For the text-containing cell, return its midpoint in (X, Y) coordinate format. 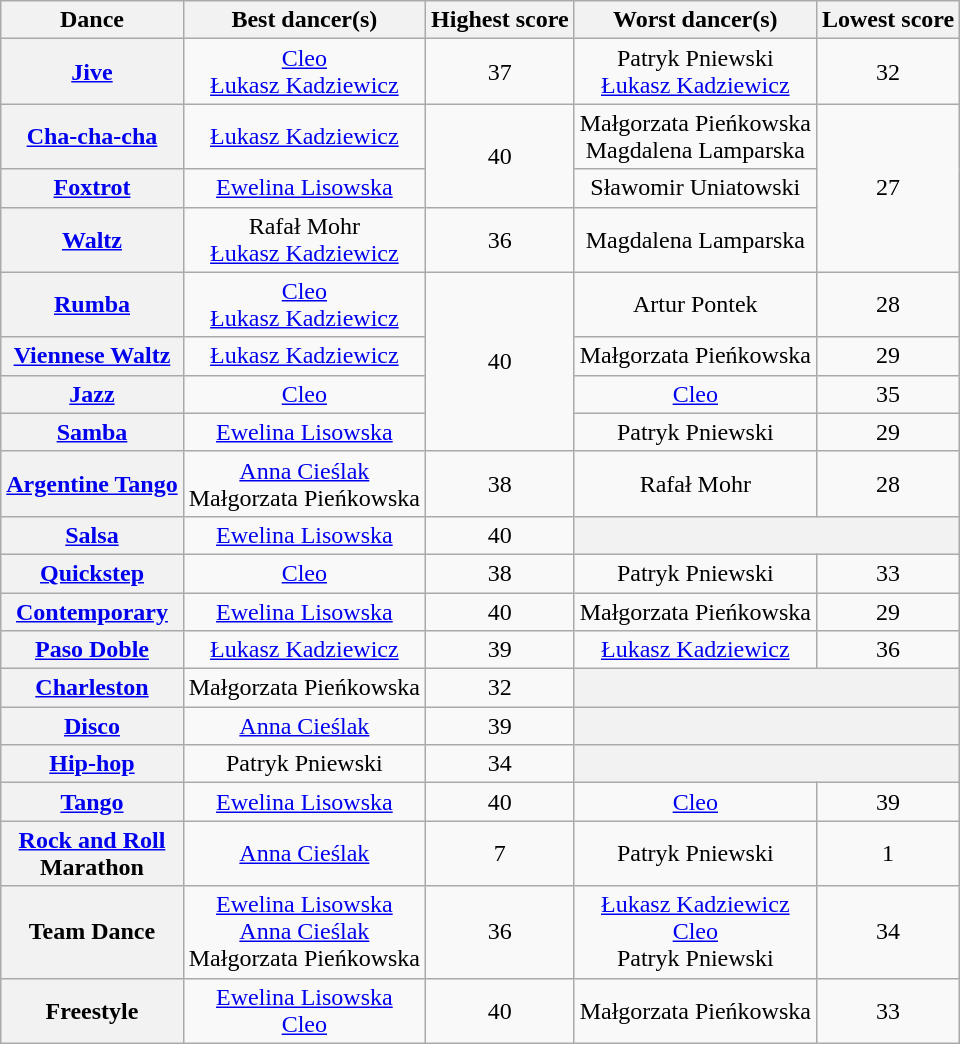
Waltz (92, 240)
Małgorzata PieńkowskaMagdalena Lamparska (695, 136)
Viennese Waltz (92, 356)
Ewelina LisowskaAnna CieślakMałgorzata Pieńkowska (304, 932)
Freestyle (92, 1010)
35 (888, 394)
7 (500, 854)
Lowest score (888, 20)
Charleston (92, 688)
Rafał MohrŁukasz Kadziewicz (304, 240)
Highest score (500, 20)
1 (888, 854)
37 (500, 72)
27 (888, 188)
Łukasz KadziewiczCleoPatryk Pniewski (695, 932)
Jive (92, 72)
Hip-hop (92, 764)
Paso Doble (92, 650)
Sławomir Uniatowski (695, 188)
Quickstep (92, 573)
Patryk PniewskiŁukasz Kadziewicz (695, 72)
Argentine Tango (92, 484)
Contemporary (92, 611)
Dance (92, 20)
Worst dancer(s) (695, 20)
Magdalena Lamparska (695, 240)
Ewelina LisowskaCleo (304, 1010)
Cha-cha-cha (92, 136)
Rock and RollMarathon (92, 854)
Jazz (92, 394)
Anna CieślakMałgorzata Pieńkowska (304, 484)
Samba (92, 432)
Tango (92, 802)
Rafał Mohr (695, 484)
Artur Pontek (695, 304)
Best dancer(s) (304, 20)
Team Dance (92, 932)
Disco (92, 726)
Foxtrot (92, 188)
Salsa (92, 535)
Rumba (92, 304)
